Locate the cell with the specified text and output its (x, y) center coordinate. 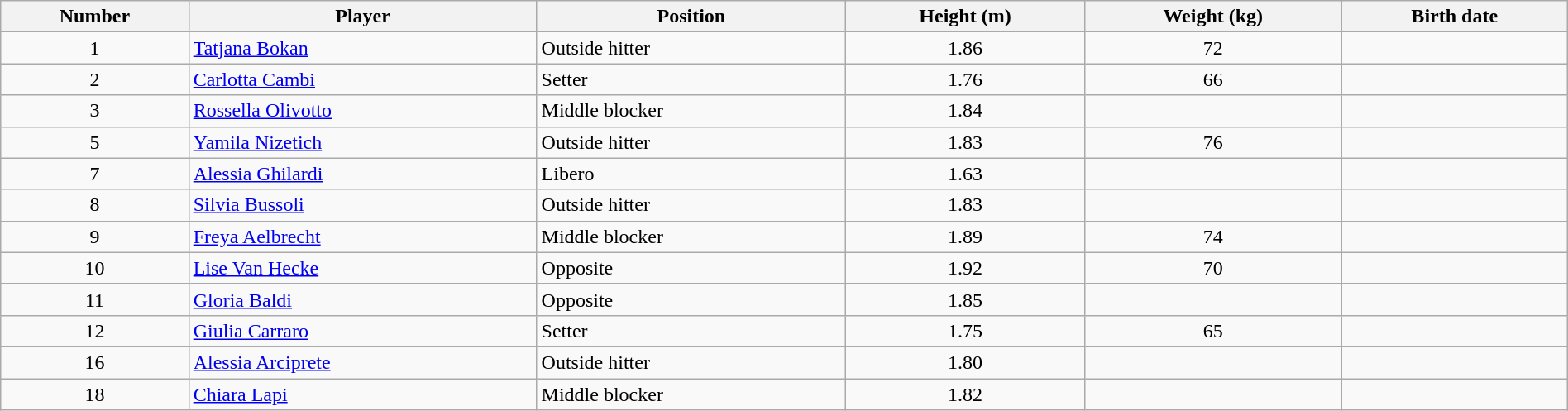
8 (94, 205)
1.86 (966, 48)
76 (1212, 142)
1.92 (966, 268)
Player (362, 17)
11 (94, 299)
Alessia Ghilardi (362, 174)
72 (1212, 48)
16 (94, 362)
Lise Van Hecke (362, 268)
65 (1212, 331)
Tatjana Bokan (362, 48)
Weight (kg) (1212, 17)
Birth date (1454, 17)
9 (94, 237)
Position (691, 17)
Freya Aelbrecht (362, 237)
1.76 (966, 79)
Alessia Arciprete (362, 362)
1 (94, 48)
Libero (691, 174)
10 (94, 268)
1.84 (966, 111)
70 (1212, 268)
Yamila Nizetich (362, 142)
1.89 (966, 237)
Silvia Bussoli (362, 205)
Rossella Olivotto (362, 111)
18 (94, 394)
Height (m) (966, 17)
1.75 (966, 331)
3 (94, 111)
Chiara Lapi (362, 394)
Number (94, 17)
1.85 (966, 299)
5 (94, 142)
Gloria Baldi (362, 299)
Giulia Carraro (362, 331)
12 (94, 331)
1.63 (966, 174)
7 (94, 174)
74 (1212, 237)
66 (1212, 79)
1.80 (966, 362)
2 (94, 79)
Carlotta Cambi (362, 79)
1.82 (966, 394)
